From the cell containing the given text, extract its center point as (X, Y) coordinate. 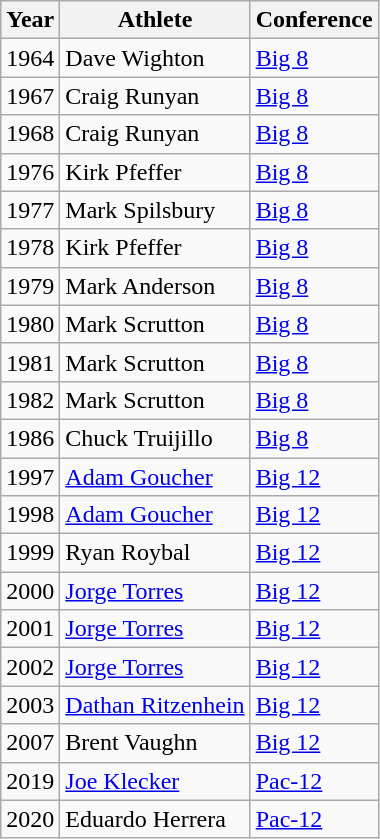
1980 (30, 324)
1978 (30, 248)
1982 (30, 400)
Athlete (155, 20)
2007 (30, 743)
1976 (30, 172)
Joe Klecker (155, 781)
Chuck Truijillo (155, 438)
Dathan Ritzenhein (155, 705)
Mark Spilsbury (155, 210)
Ryan Roybal (155, 553)
1964 (30, 58)
Mark Anderson (155, 286)
1968 (30, 134)
Year (30, 20)
1979 (30, 286)
2001 (30, 629)
1997 (30, 477)
Conference (314, 20)
Eduardo Herrera (155, 819)
2003 (30, 705)
1998 (30, 515)
1986 (30, 438)
2002 (30, 667)
1999 (30, 553)
Brent Vaughn (155, 743)
2019 (30, 781)
1981 (30, 362)
Dave Wighton (155, 58)
2000 (30, 591)
1967 (30, 96)
2020 (30, 819)
1977 (30, 210)
